Extract the (x, y) coordinate from the center of the cell holding the provided text.  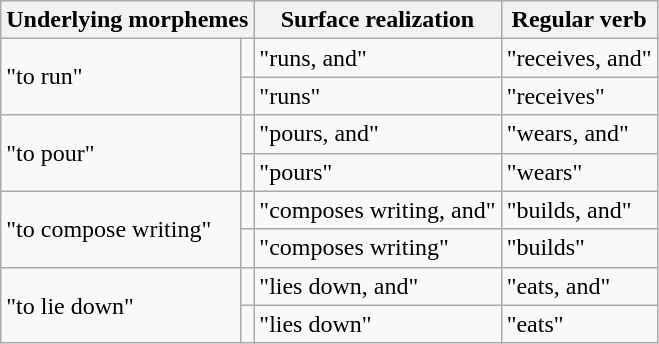
Underlying morphemes (128, 20)
"pours, and" (378, 134)
"receives" (579, 96)
"receives, and" (579, 58)
"composes writing, and" (378, 210)
"eats, and" (579, 286)
"wears" (579, 172)
Regular verb (579, 20)
"runs" (378, 96)
Surface realization (378, 20)
"composes writing" (378, 248)
"wears, and" (579, 134)
"to compose writing" (122, 229)
"lies down, and" (378, 286)
"lies down" (378, 324)
"builds" (579, 248)
"to lie down" (122, 305)
"pours" (378, 172)
"runs, and" (378, 58)
"to pour" (122, 153)
"eats" (579, 324)
"builds, and" (579, 210)
"to run" (122, 77)
